Determine the (x, y) coordinate at the center of the cell enclosing the given text.  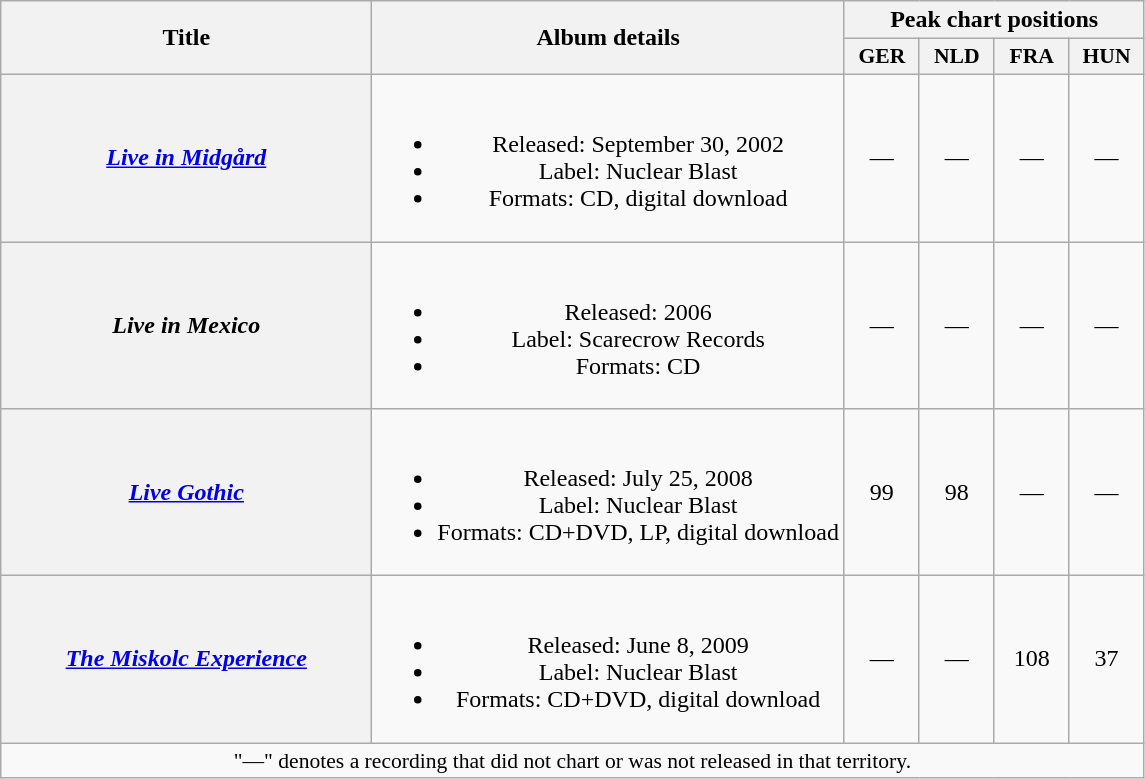
Peak chart positions (994, 20)
GER (882, 57)
37 (1106, 660)
"—" denotes a recording that did not chart or was not released in that territory. (572, 761)
Live in Mexico (186, 326)
Released: June 8, 2009Label: Nuclear BlastFormats: CD+DVD, digital download (608, 660)
Released: September 30, 2002Label: Nuclear BlastFormats: CD, digital download (608, 158)
99 (882, 492)
108 (1032, 660)
Album details (608, 38)
The Miskolc Experience (186, 660)
FRA (1032, 57)
Live Gothic (186, 492)
Released: 2006Label: Scarecrow RecordsFormats: CD (608, 326)
Title (186, 38)
HUN (1106, 57)
Released: July 25, 2008Label: Nuclear BlastFormats: CD+DVD, LP, digital download (608, 492)
Live in Midgård (186, 158)
NLD (956, 57)
98 (956, 492)
